Capture the cell that displays the provided text and extract its (X, Y) central coordinate. 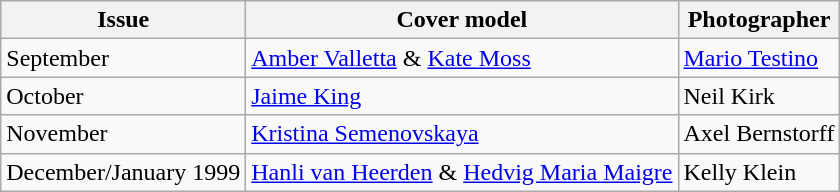
Cover model (462, 20)
November (124, 134)
Photographer (759, 20)
Neil Kirk (759, 96)
December/January 1999 (124, 172)
Hanli van Heerden & Hedvig Maria Maigre (462, 172)
September (124, 58)
Jaime King (462, 96)
Kelly Klein (759, 172)
Amber Valletta & Kate Moss (462, 58)
Issue (124, 20)
Mario Testino (759, 58)
Axel Bernstorff (759, 134)
October (124, 96)
Kristina Semenovskaya (462, 134)
